Scan for the cell matching the given text and deliver its [X, Y] coordinate at center. 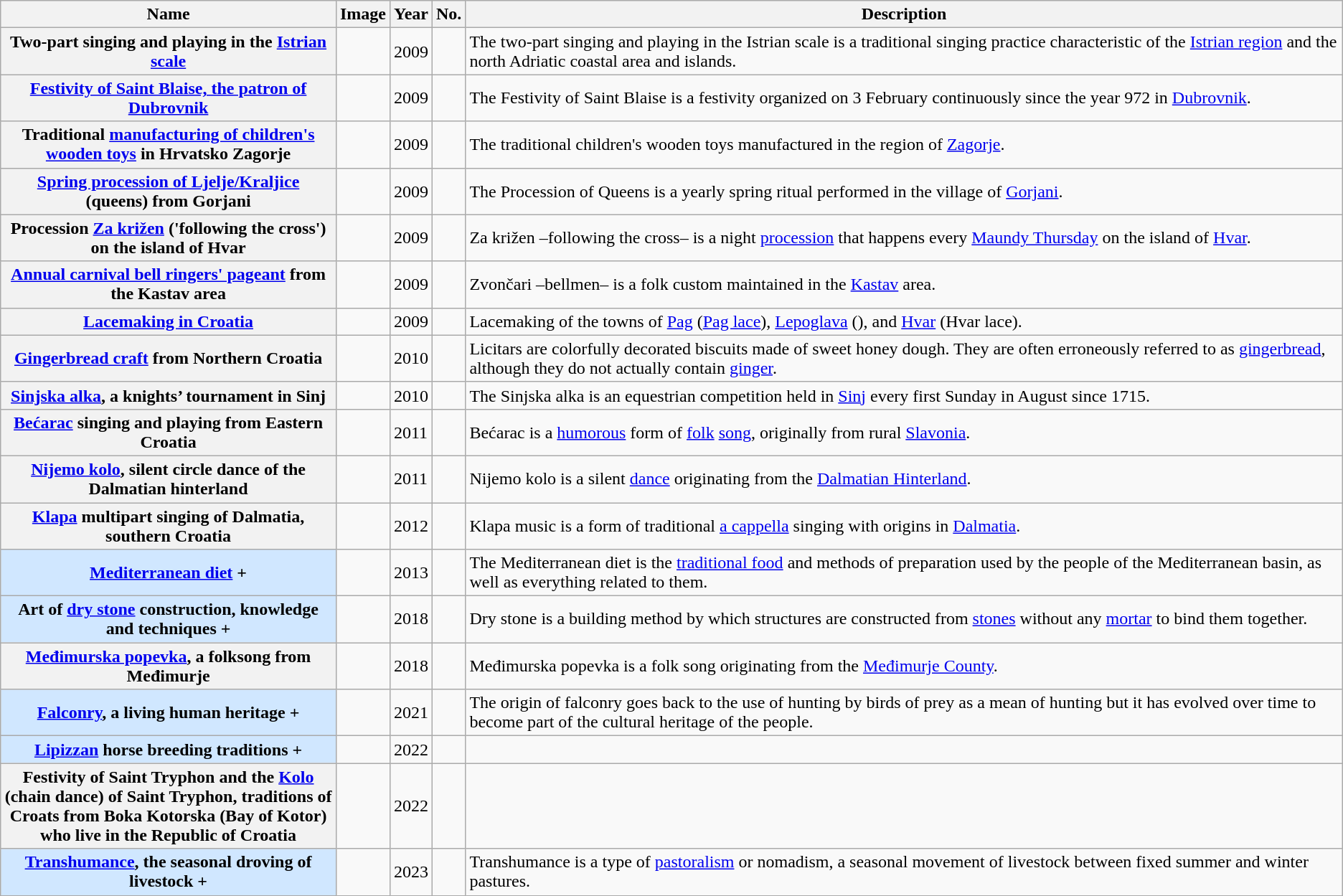
Mediterranean diet + [169, 572]
Lacemaking of the towns of Pag (Pag lace), Lepoglava (), and Hvar (Hvar lace). [904, 321]
Spring procession of Ljelje/Kraljice (queens) from Gorjani [169, 191]
The traditional children's wooden toys manufactured in the region of Zagorje. [904, 145]
Nijemo kolo, silent circle dance of the Dalmatian hinterland [169, 479]
Art of dry stone construction, knowledge and techniques + [169, 620]
Međimurska popevka is a folk song originating from the Međimurje County. [904, 666]
The Festivity of Saint Blaise is a festivity organized on 3 February continuously since the year 972 in Dubrovnik. [904, 98]
Klapa music is a form of traditional a cappella singing with origins in Dalmatia. [904, 525]
Bećarac singing and playing from Eastern Croatia [169, 432]
Gingerbread craft from Northern Croatia [169, 359]
Description [904, 14]
Lipizzan horse breeding traditions + [169, 750]
2012 [410, 525]
Lacemaking in Croatia [169, 321]
Sinjska alka, a knights’ tournament in Sinj [169, 395]
Festivity of Saint Blaise, the patron of Dubrovnik [169, 98]
Bećarac is a humorous form of folk song, originally from rural Slavonia. [904, 432]
Nijemo kolo is a silent dance originating from the Dalmatian Hinterland. [904, 479]
2021 [410, 713]
Annual carnival bell ringers' pageant from the Kastav area [169, 284]
The Procession of Queens is a yearly spring ritual performed in the village of Gorjani. [904, 191]
Two-part singing and playing in the Istrian scale [169, 52]
Traditional manufacturing of children's wooden toys in Hrvatsko Zagorje [169, 145]
Međimurska popevka, a folksong from Međimurje [169, 666]
Za križen –following the cross– is a night procession that happens every Maundy Thursday on the island of Hvar. [904, 238]
Procession Za križen ('following the cross') on the island of Hvar [169, 238]
Transhumance, the seasonal droving of livestock + [169, 872]
Year [410, 14]
Falconry, a living human heritage + [169, 713]
2023 [410, 872]
Image [363, 14]
Dry stone is a building method by which structures are constructed from stones without any mortar to bind them together. [904, 620]
Transhumance is a type of pastoralism or nomadism, a seasonal movement of livestock between fixed summer and winter pastures. [904, 872]
The Sinjska alka is an equestrian competition held in Sinj every first Sunday in August since 1715. [904, 395]
Zvončari –bellmen– is a folk custom maintained in the Kastav area. [904, 284]
Klapa multipart singing of Dalmatia, southern Croatia [169, 525]
2013 [410, 572]
No. [448, 14]
Name [169, 14]
